From the cell containing the given text, extract its center point as (X, Y) coordinate. 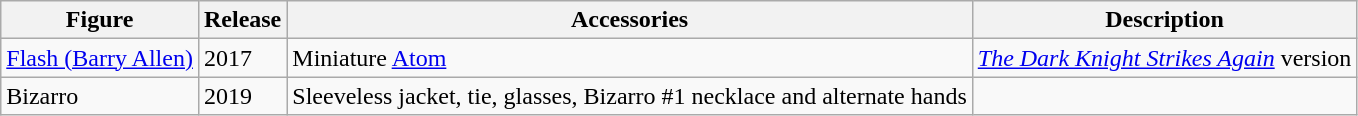
The Dark Knight Strikes Again version (1164, 58)
Release (242, 20)
Flash (Barry Allen) (100, 58)
Miniature Atom (630, 58)
Description (1164, 20)
Bizarro (100, 96)
2019 (242, 96)
Accessories (630, 20)
Sleeveless jacket, tie, glasses, Bizarro #1 necklace and alternate hands (630, 96)
2017 (242, 58)
Figure (100, 20)
